Search for the cell housing the specified text and yield its (x, y) center coordinate. 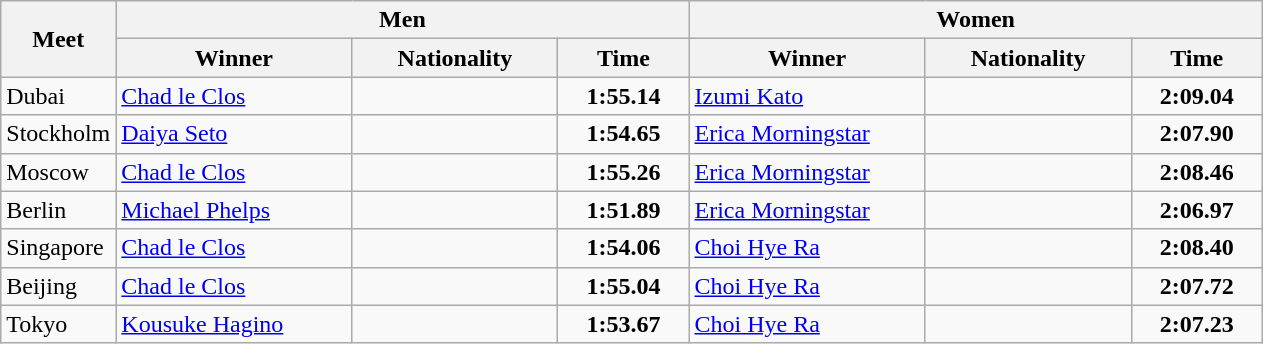
2:07.90 (1196, 134)
Moscow (58, 172)
Tokyo (58, 324)
2:06.97 (1196, 210)
Men (402, 20)
Singapore (58, 248)
1:51.89 (624, 210)
Beijing (58, 286)
Dubai (58, 96)
2:09.04 (1196, 96)
1:54.06 (624, 248)
1:55.14 (624, 96)
2:07.23 (1196, 324)
1:53.67 (624, 324)
2:08.40 (1196, 248)
2:07.72 (1196, 286)
Stockholm (58, 134)
Daiya Seto (234, 134)
Kousuke Hagino (234, 324)
2:08.46 (1196, 172)
1:55.04 (624, 286)
Meet (58, 39)
1:54.65 (624, 134)
Berlin (58, 210)
Michael Phelps (234, 210)
1:55.26 (624, 172)
Izumi Kato (807, 96)
Women (976, 20)
